Search for the cell housing the specified text and yield its [X, Y] center coordinate. 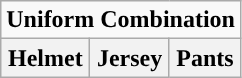
Uniform Combination [121, 20]
Jersey [130, 58]
Pants [204, 58]
Helmet [46, 58]
